Pinpoint the cell where the given text exists, returning its (X, Y) midpoint coordinate. 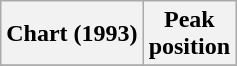
Peakposition (189, 34)
Chart (1993) (72, 34)
